Return [x, y] of the center of cell containing provided text 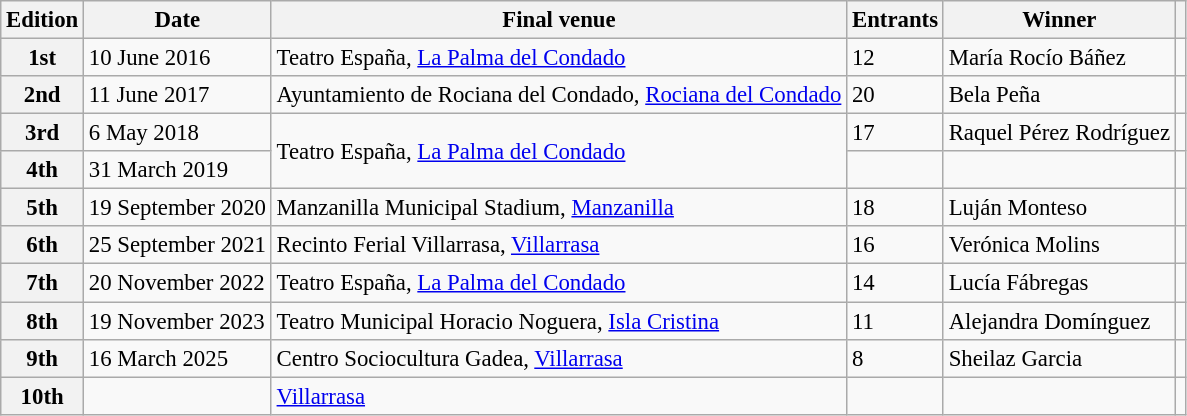
19 September 2020 [178, 208]
6th [42, 245]
Winner [1059, 20]
Verónica Molins [1059, 245]
6 May 2018 [178, 133]
Luján Monteso [1059, 208]
25 September 2021 [178, 245]
Bela Peña [1059, 95]
Entrants [896, 20]
Teatro Municipal Horacio Noguera, Isla Cristina [558, 321]
1st [42, 58]
Sheilaz Garcia [1059, 358]
4th [42, 170]
Lucía Fábregas [1059, 283]
20 November 2022 [178, 283]
5th [42, 208]
10 June 2016 [178, 58]
María Rocío Báñez [1059, 58]
Edition [42, 20]
Recinto Ferial Villarrasa, Villarrasa [558, 245]
18 [896, 208]
Villarrasa [558, 396]
7th [42, 283]
17 [896, 133]
14 [896, 283]
10th [42, 396]
16 [896, 245]
Ayuntamiento de Rociana del Condado, Rociana del Condado [558, 95]
Raquel Pérez Rodríguez [1059, 133]
12 [896, 58]
16 March 2025 [178, 358]
11 [896, 321]
Centro Sociocultura Gadea, Villarrasa [558, 358]
Final venue [558, 20]
8 [896, 358]
9th [42, 358]
19 November 2023 [178, 321]
Date [178, 20]
Alejandra Domínguez [1059, 321]
8th [42, 321]
11 June 2017 [178, 95]
Manzanilla Municipal Stadium, Manzanilla [558, 208]
31 March 2019 [178, 170]
2nd [42, 95]
3rd [42, 133]
20 [896, 95]
